Provide the (x, y) coordinate of the cell's center where the given text is located.  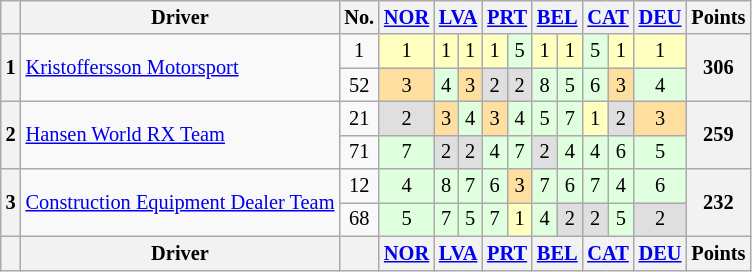
232 (718, 202)
71 (359, 152)
Kristoffersson Motorsport (180, 68)
Construction Equipment Dealer Team (180, 202)
21 (359, 118)
52 (359, 85)
12 (359, 186)
306 (718, 68)
No. (359, 17)
Hansen World RX Team (180, 134)
259 (718, 134)
68 (359, 219)
